Search for the cell housing the specified text and yield its [X, Y] center coordinate. 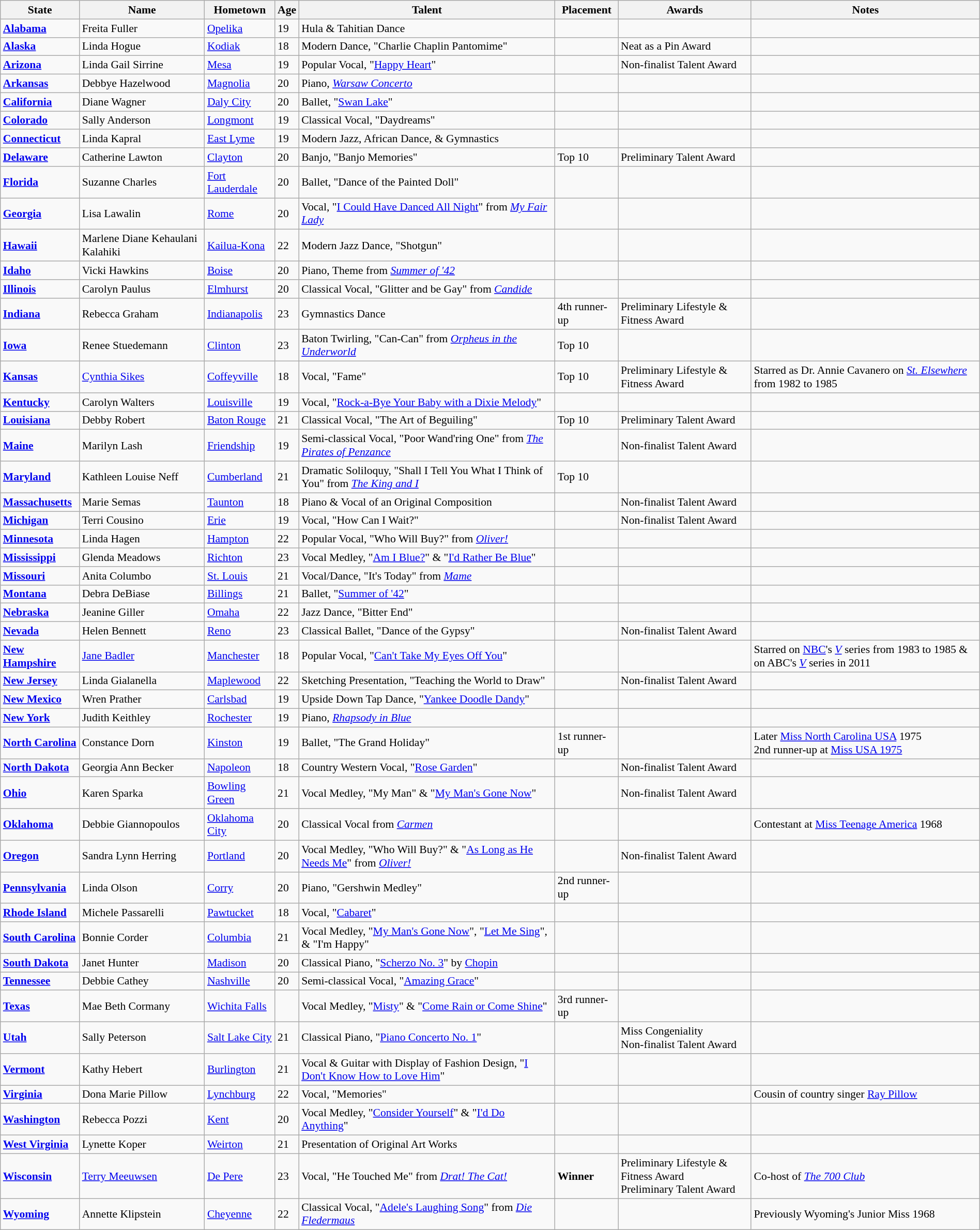
Richton [240, 557]
Kodiak [240, 47]
Cynthia Sikes [142, 377]
Marlene Diane Kehaulani Kalahiki [142, 245]
Constance Dorn [142, 742]
Annette Klipstein [142, 1214]
Georgia Ann Becker [142, 768]
Lynchburg [240, 1095]
St. Louis [240, 576]
Vocal Medley, "Consider Yourself" & "I'd Do Anything" [427, 1120]
Piano, Warsaw Concerto [427, 84]
Pawtucket [240, 913]
Presentation of Original Art Works [427, 1145]
Miss CongenialityNon-finalist Talent Award [684, 1038]
Vocal, "He Touched Me" from Drat! The Cat! [427, 1176]
Vocal & Guitar with Display of Fashion Design, "I Don't Know How to Love Him" [427, 1069]
Sally Anderson [142, 120]
Classical Vocal, "Glitter and be Gay" from Candide [427, 289]
3rd runner-up [587, 1006]
Wren Prather [142, 700]
Virginia [40, 1095]
Popular Vocal, "Can't Take My Eyes Off You" [427, 656]
Linda Gail Sirrine [142, 65]
Piano, Rhapsody in Blue [427, 718]
Alabama [40, 28]
Kent [240, 1120]
Glenda Meadows [142, 557]
Linda Hagen [142, 539]
Minnesota [40, 539]
Debra DeBiase [142, 594]
Helen Bennett [142, 631]
Kansas [40, 377]
North Carolina [40, 742]
Arizona [40, 65]
Awards [684, 10]
Jeanine Giller [142, 613]
Carolyn Walters [142, 402]
Semi-classical Vocal, "Amazing Grace" [427, 981]
Piano & Vocal of an Original Composition [427, 502]
Ballet, "Summer of '42" [427, 594]
Missouri [40, 576]
Daly City [240, 102]
Louisiana [40, 420]
New York [40, 718]
Ohio [40, 793]
Talent [427, 10]
Classical Piano, "Piano Concerto No. 1" [427, 1038]
Classical Vocal, "Daydreams" [427, 120]
1st runner-up [587, 742]
Taunton [240, 502]
Name [142, 10]
Classical Piano, "Scherzo No. 3" by Chopin [427, 963]
Rebecca Graham [142, 313]
Clinton [240, 345]
Classical Vocal from Carmen [427, 824]
Rochester [240, 718]
Rebecca Pozzi [142, 1120]
Hawaii [40, 245]
Popular Vocal, "Who Will Buy?" from Oliver! [427, 539]
Age [287, 10]
Vocal, "Cabaret" [427, 913]
Coffeyville [240, 377]
Catherine Lawton [142, 157]
Connecticut [40, 139]
Michele Passarelli [142, 913]
Jazz Dance, "Bitter End" [427, 613]
Piano, "Gershwin Medley" [427, 887]
Previously Wyoming's Junior Miss 1968 [865, 1214]
Washington [40, 1120]
Notes [865, 10]
Omaha [240, 613]
Tennessee [40, 981]
South Dakota [40, 963]
Indianapolis [240, 313]
Kentucky [40, 402]
Debbie Giannopoulos [142, 824]
Cheyenne [240, 1214]
Salt Lake City [240, 1038]
Weirton [240, 1145]
Dona Marie Pillow [142, 1095]
Vocal Medley, "My Man" & "My Man's Gone Now" [427, 793]
Banjo, "Banjo Memories" [427, 157]
Mississippi [40, 557]
Pennsylvania [40, 887]
Magnolia [240, 84]
Vocal, "Fame" [427, 377]
Arkansas [40, 84]
Modern Dance, "Charlie Chaplin Pantomime" [427, 47]
Vocal, "Memories" [427, 1095]
Karen Sparka [142, 793]
South Carolina [40, 938]
Napoleon [240, 768]
North Dakota [40, 768]
Vermont [40, 1069]
Portland [240, 856]
Oklahoma [40, 824]
Piano, Theme from Summer of '42 [427, 270]
Madison [240, 963]
Montana [40, 594]
Billings [240, 594]
Utah [40, 1038]
Oregon [40, 856]
Wyoming [40, 1214]
Oklahoma City [240, 824]
California [40, 102]
Friendship [240, 446]
Hometown [240, 10]
Linda Olson [142, 887]
Sandra Lynn Herring [142, 856]
New Hampshire [40, 656]
Longmont [240, 120]
Maplewood [240, 681]
Hula & Tahitian Dance [427, 28]
Vocal Medley, "Who Will Buy?" & "As Long as He Needs Me" from Oliver! [427, 856]
Elmhurst [240, 289]
Gymnastics Dance [427, 313]
Nevada [40, 631]
Judith Keithley [142, 718]
Wichita Falls [240, 1006]
Terri Cousino [142, 521]
Bonnie Corder [142, 938]
Vicki Hawkins [142, 270]
Debbie Cathey [142, 981]
Starred as Dr. Annie Cavanero on St. Elsewhere from 1982 to 1985 [865, 377]
Baton Rouge [240, 420]
East Lyme [240, 139]
Iowa [40, 345]
Kailua-Kona [240, 245]
2nd runner-up [587, 887]
Ballet, "Swan Lake" [427, 102]
Kathleen Louise Neff [142, 477]
Texas [40, 1006]
Nebraska [40, 613]
Florida [40, 182]
Renee Stuedemann [142, 345]
Vocal, "How Can I Wait?" [427, 521]
Fort Lauderdale [240, 182]
Idaho [40, 270]
Classical Vocal, "The Art of Beguiling" [427, 420]
Lisa Lawalin [142, 214]
Michigan [40, 521]
Ballet, "The Grand Holiday" [427, 742]
Hampton [240, 539]
Vocal Medley, "Am I Blue?" & "I'd Rather Be Blue" [427, 557]
Vocal, "Rock-a-Bye Your Baby with a Dixie Melody" [427, 402]
Vocal/Dance, "It's Today" from Mame [427, 576]
Marilyn Lash [142, 446]
Bowling Green [240, 793]
Cousin of country singer Ray Pillow [865, 1095]
Linda Hogue [142, 47]
Debby Robert [142, 420]
Modern Jazz, African Dance, & Gymnastics [427, 139]
Janet Hunter [142, 963]
Louisville [240, 402]
Upside Down Tap Dance, "Yankee Doodle Dandy" [427, 700]
Mae Beth Cormany [142, 1006]
Country Western Vocal, "Rose Garden" [427, 768]
Burlington [240, 1069]
Winner [587, 1176]
Jane Badler [142, 656]
Opelika [240, 28]
Baton Twirling, "Can-Can" from Orpheus in the Underworld [427, 345]
Co-host of The 700 Club [865, 1176]
Modern Jazz Dance, "Shotgun" [427, 245]
Diane Wagner [142, 102]
Erie [240, 521]
Wisconsin [40, 1176]
Kinston [240, 742]
Popular Vocal, "Happy Heart" [427, 65]
Marie Semas [142, 502]
Ballet, "Dance of the Painted Doll" [427, 182]
New Mexico [40, 700]
Terry Meeuwsen [142, 1176]
Boise [240, 270]
Preliminary Lifestyle & Fitness AwardPreliminary Talent Award [684, 1176]
West Virginia [40, 1145]
Neat as a Pin Award [684, 47]
Sketching Presentation, "Teaching the World to Draw" [427, 681]
Illinois [40, 289]
Carlsbad [240, 700]
Carolyn Paulus [142, 289]
De Pere [240, 1176]
Manchester [240, 656]
Reno [240, 631]
Contestant at Miss Teenage America 1968 [865, 824]
Placement [587, 10]
Classical Ballet, "Dance of the Gypsy" [427, 631]
Maine [40, 446]
Linda Gialanella [142, 681]
Georgia [40, 214]
Columbia [240, 938]
New Jersey [40, 681]
Vocal Medley, "Misty" & "Come Rain or Come Shine" [427, 1006]
Nashville [240, 981]
Alaska [40, 47]
Mesa [240, 65]
Dramatic Soliloquy, "Shall I Tell You What I Think of You" from The King and I [427, 477]
Colorado [40, 120]
Sally Peterson [142, 1038]
Rome [240, 214]
Debbye Hazelwood [142, 84]
Freita Fuller [142, 28]
Corry [240, 887]
Vocal Medley, "My Man's Gone Now", "Let Me Sing", & "I'm Happy" [427, 938]
Maryland [40, 477]
Clayton [240, 157]
Classical Vocal, "Adele's Laughing Song" from Die Fledermaus [427, 1214]
Indiana [40, 313]
Cumberland [240, 477]
4th runner-up [587, 313]
Anita Columbo [142, 576]
Vocal, "I Could Have Danced All Night" from My Fair Lady [427, 214]
Linda Kapral [142, 139]
State [40, 10]
Semi-classical Vocal, "Poor Wand'ring One" from The Pirates of Penzance [427, 446]
Delaware [40, 157]
Massachusetts [40, 502]
Rhode Island [40, 913]
Kathy Hebert [142, 1069]
Later Miss North Carolina USA 19752nd runner-up at Miss USA 1975 [865, 742]
Starred on NBC's V series from 1983 to 1985 & on ABC's V series in 2011 [865, 656]
Suzanne Charles [142, 182]
Lynette Koper [142, 1145]
